Return the [x, y] coordinate for the center point of the cell that contains the specified text.  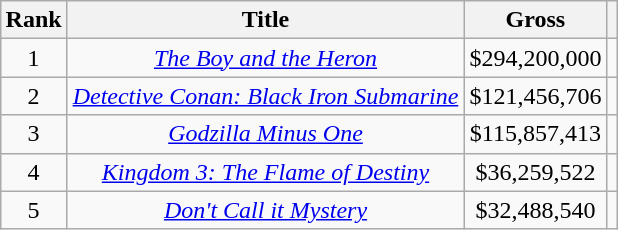
3 [34, 134]
Godzilla Minus One [266, 134]
1 [34, 58]
5 [34, 210]
$121,456,706 [536, 96]
The Boy and the Heron [266, 58]
2 [34, 96]
$36,259,522 [536, 172]
$294,200,000 [536, 58]
$32,488,540 [536, 210]
Gross [536, 20]
Don't Call it Mystery [266, 210]
Kingdom 3: The Flame of Destiny [266, 172]
$115,857,413 [536, 134]
Title [266, 20]
4 [34, 172]
Rank [34, 20]
Detective Conan: Black Iron Submarine [266, 96]
